Locate the cell with the specified text and output its [x, y] center coordinate. 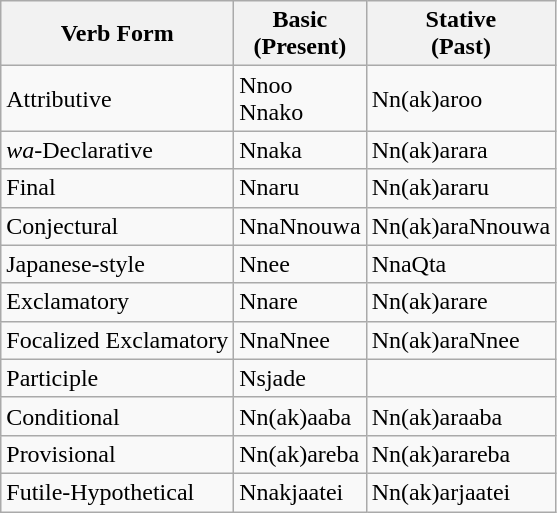
Attributive [118, 98]
NnaNnee [300, 340]
Stative(Past) [461, 34]
Nn(ak)arara [461, 150]
Nn(ak)araaba [461, 416]
Conjectural [118, 226]
NnooNnako [300, 98]
Japanese-style [118, 264]
Nnare [300, 302]
NnaQta [461, 264]
Nn(ak)araNnee [461, 340]
Basic(Present) [300, 34]
Provisional [118, 454]
Nnaka [300, 150]
Nn(ak)areba [300, 454]
Nn(ak)araru [461, 188]
Conditional [118, 416]
Focalized Exclamatory [118, 340]
Exclamatory [118, 302]
Nn(ak)arare [461, 302]
wa-Declarative [118, 150]
Nnakjaatei [300, 492]
Nn(ak)aroo [461, 98]
Verb Form [118, 34]
Nsjade [300, 378]
Nnee [300, 264]
Nn(ak)araNnouwa [461, 226]
Final [118, 188]
Nn(ak)aaba [300, 416]
Futile-Hypothetical [118, 492]
Nn(ak)arareba [461, 454]
NnaNnouwa [300, 226]
Participle [118, 378]
Nn(ak)arjaatei [461, 492]
Nnaru [300, 188]
